For the text-containing cell, return its midpoint in [x, y] coordinate format. 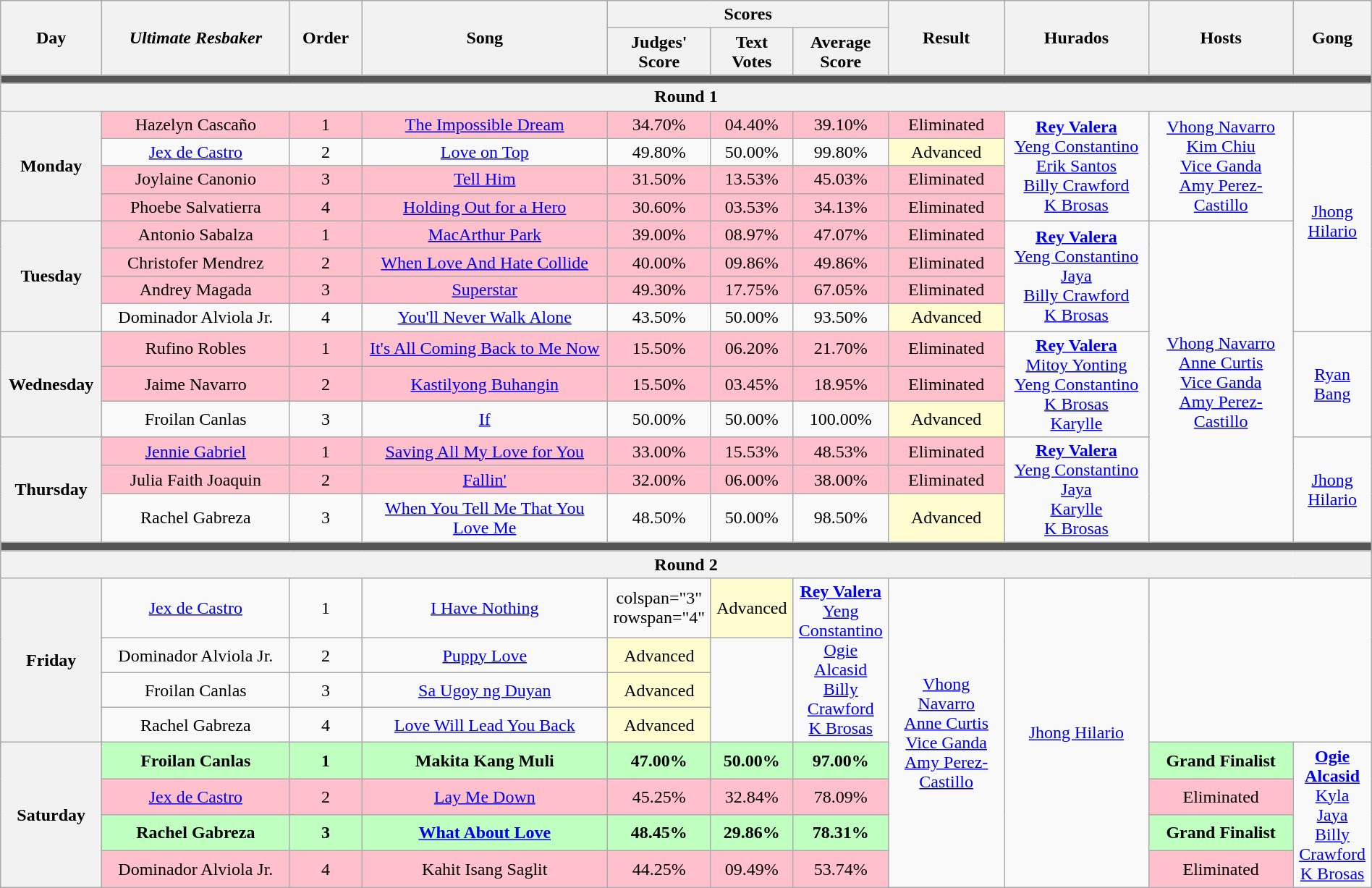
Superstar [485, 289]
What About Love [485, 833]
Monday [51, 166]
Puppy Love [485, 655]
33.00% [659, 452]
Hurados [1077, 38]
Rey ValeraYeng ConstantinoOgie AlcasidBilly CrawfordK Brosas [841, 660]
44.25% [659, 869]
Hosts [1221, 38]
When You Tell Me That You Love Me [485, 518]
Thursday [51, 490]
18.95% [841, 384]
Rey ValeraYeng ConstantinoJayaKarylleK Brosas [1077, 490]
Order [326, 38]
45.25% [659, 797]
Fallin' [485, 479]
39.00% [659, 234]
06.00% [751, 479]
Lay Me Down [485, 797]
Jaime Navarro [196, 384]
97.00% [841, 761]
49.86% [841, 262]
29.86% [751, 833]
32.84% [751, 797]
43.50% [659, 317]
40.00% [659, 262]
Andrey Magada [196, 289]
48.53% [841, 452]
04.40% [751, 124]
21.70% [841, 349]
Rey ValeraYeng ConstantinoErik SantosBilly CrawfordK Brosas [1077, 166]
31.50% [659, 179]
Wednesday [51, 384]
49.80% [659, 152]
Ultimate Resbaker [196, 38]
17.75% [751, 289]
08.97% [751, 234]
Julia Faith Joaquin [196, 479]
Love on Top [485, 152]
It's All Coming Back to Me Now [485, 349]
Result [947, 38]
Song [485, 38]
78.09% [841, 797]
99.80% [841, 152]
Kastilyong Buhangin [485, 384]
15.53% [751, 452]
Saving All My Love for You [485, 452]
48.45% [659, 833]
Phoebe Salvatierra [196, 207]
39.10% [841, 124]
You'll Never Walk Alone [485, 317]
30.60% [659, 207]
Saturday [51, 815]
67.05% [841, 289]
38.00% [841, 479]
Text Votes [751, 52]
49.30% [659, 289]
Ryan Bang [1332, 384]
Scores [748, 14]
47.00% [659, 761]
The Impossible Dream [485, 124]
Friday [51, 660]
Makita Kang Muli [485, 761]
06.20% [751, 349]
Vhong NavarroKim ChiuVice GandaAmy Perez-Castillo [1221, 166]
34.13% [841, 207]
Tell Him [485, 179]
Jennie Gabriel [196, 452]
Day [51, 38]
When Love And Hate Collide [485, 262]
Rey ValeraMitoy YontingYeng ConstantinoK BrosasKarylle [1077, 384]
Antonio Sabalza [196, 234]
Rey ValeraYeng ConstantinoJayaBilly CrawfordK Brosas [1077, 276]
Average Score [841, 52]
Christofer Mendrez [196, 262]
Rufino Robles [196, 349]
Round 2 [686, 564]
MacArthur Park [485, 234]
100.00% [841, 420]
03.45% [751, 384]
48.50% [659, 518]
If [485, 420]
Ogie AlcasidKylaJayaBilly CrawfordK Brosas [1332, 815]
09.49% [751, 869]
colspan="3" rowspan="4" [659, 608]
Kahit Isang Saglit [485, 869]
47.07% [841, 234]
Gong [1332, 38]
Sa Ugoy ng Duyan [485, 690]
34.70% [659, 124]
Love Will Lead You Back [485, 725]
98.50% [841, 518]
Holding Out for a Hero [485, 207]
Round 1 [686, 97]
Tuesday [51, 276]
09.86% [751, 262]
Hazelyn Cascaño [196, 124]
I Have Nothing [485, 608]
78.31% [841, 833]
53.74% [841, 869]
03.53% [751, 207]
32.00% [659, 479]
45.03% [841, 179]
93.50% [841, 317]
13.53% [751, 179]
Joylaine Canonio [196, 179]
Judges' Score [659, 52]
